Provide the (x, y) coordinate of the cell's center where the given text is located.  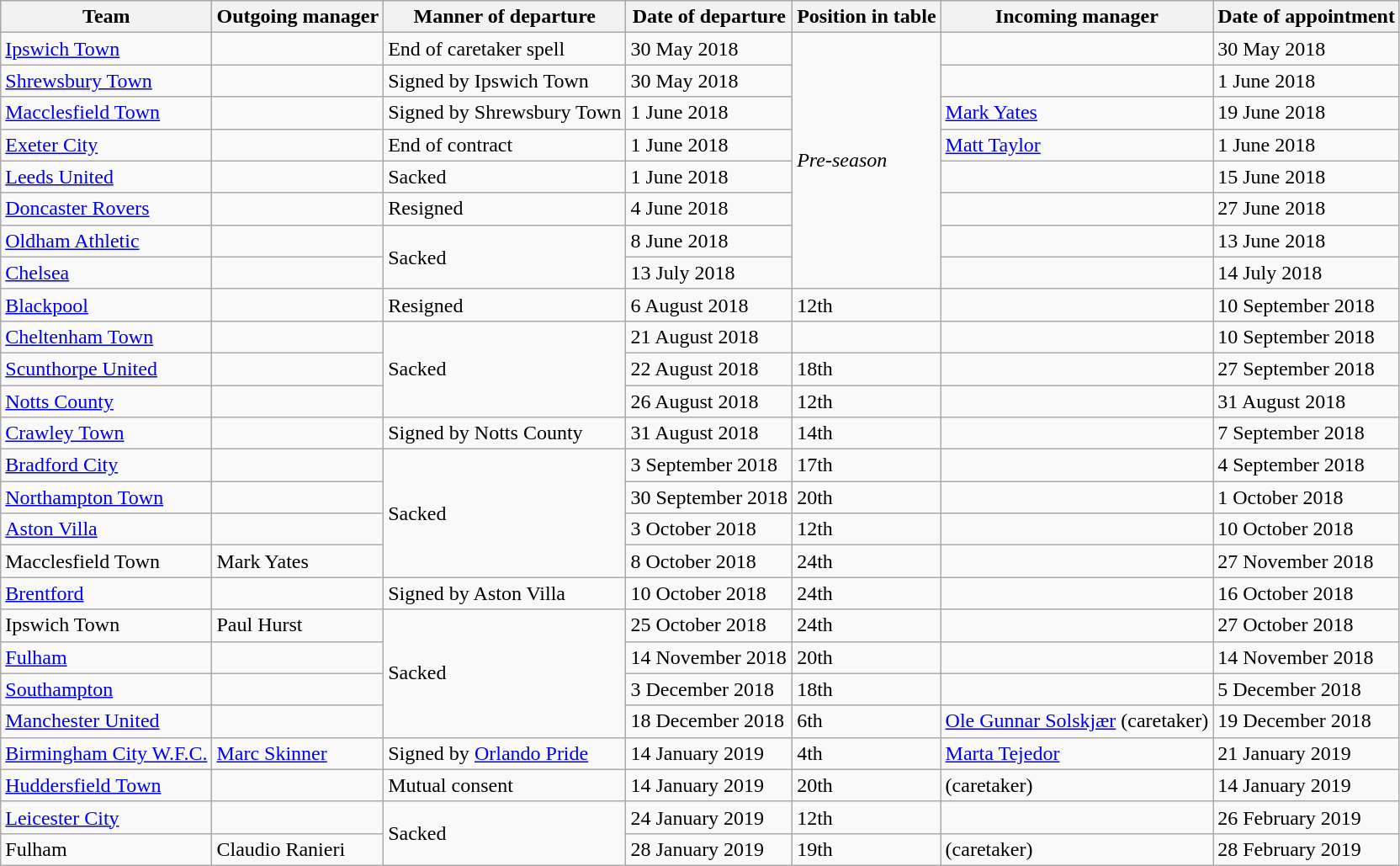
Signed by Ipswich Town (505, 81)
Leeds United (106, 177)
6 August 2018 (709, 305)
Shrewsbury Town (106, 81)
Date of appointment (1307, 17)
Exeter City (106, 145)
13 June 2018 (1307, 241)
Scunthorpe United (106, 369)
17th (867, 465)
4 September 2018 (1307, 465)
21 January 2019 (1307, 753)
Signed by Shrewsbury Town (505, 113)
Crawley Town (106, 433)
14 July 2018 (1307, 273)
19th (867, 849)
Incoming manager (1077, 17)
19 December 2018 (1307, 721)
6th (867, 721)
Signed by Orlando Pride (505, 753)
Mutual consent (505, 785)
Manchester United (106, 721)
Leicester City (106, 817)
3 October 2018 (709, 529)
27 October 2018 (1307, 625)
3 December 2018 (709, 689)
4 June 2018 (709, 209)
Manner of departure (505, 17)
Northampton Town (106, 497)
3 September 2018 (709, 465)
13 July 2018 (709, 273)
28 January 2019 (709, 849)
22 August 2018 (709, 369)
14th (867, 433)
5 December 2018 (1307, 689)
Marta Tejedor (1077, 753)
Chelsea (106, 273)
Paul Hurst (298, 625)
Bradford City (106, 465)
4th (867, 753)
27 September 2018 (1307, 369)
Huddersfield Town (106, 785)
Notts County (106, 401)
24 January 2019 (709, 817)
28 February 2019 (1307, 849)
Position in table (867, 17)
Doncaster Rovers (106, 209)
Team (106, 17)
Date of departure (709, 17)
25 October 2018 (709, 625)
Marc Skinner (298, 753)
30 September 2018 (709, 497)
Brentford (106, 593)
16 October 2018 (1307, 593)
27 November 2018 (1307, 561)
8 October 2018 (709, 561)
Cheltenham Town (106, 337)
19 June 2018 (1307, 113)
Southampton (106, 689)
1 October 2018 (1307, 497)
8 June 2018 (709, 241)
Aston Villa (106, 529)
Pre-season (867, 161)
18 December 2018 (709, 721)
Blackpool (106, 305)
Birmingham City W.F.C. (106, 753)
15 June 2018 (1307, 177)
Outgoing manager (298, 17)
End of contract (505, 145)
Signed by Notts County (505, 433)
Oldham Athletic (106, 241)
7 September 2018 (1307, 433)
Matt Taylor (1077, 145)
21 August 2018 (709, 337)
26 August 2018 (709, 401)
Ole Gunnar Solskjær (caretaker) (1077, 721)
End of caretaker spell (505, 49)
26 February 2019 (1307, 817)
Claudio Ranieri (298, 849)
27 June 2018 (1307, 209)
Signed by Aston Villa (505, 593)
